Identify which cell holds the provided text, then report its (x, y) central coordinate. 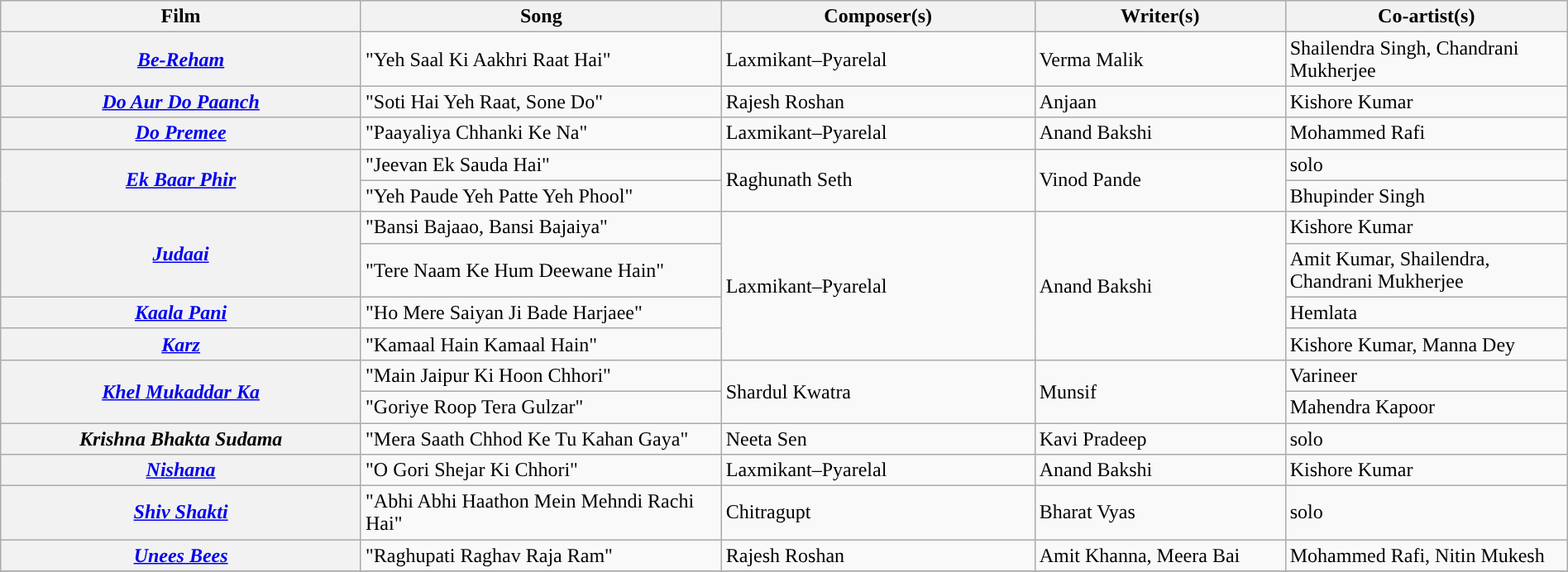
Composer(s) (878, 17)
"Goriye Roop Tera Gulzar" (541, 407)
Ek Baar Phir (181, 180)
Bharat Vyas (1159, 512)
Karz (181, 344)
"Yeh Saal Ki Aakhri Raat Hai" (541, 60)
Co-artist(s) (1426, 17)
"Jeevan Ek Sauda Hai" (541, 164)
Unees Bees (181, 555)
"Yeh Paude Yeh Patte Yeh Phool" (541, 196)
Khel Mukaddar Ka (181, 391)
Be-Reham (181, 60)
Munsif (1159, 391)
Neeta Sen (878, 439)
"Raghupati Raghav Raja Ram" (541, 555)
Shiv Shakti (181, 512)
"Abhi Abhi Haathon Mein Mehndi Rachi Hai" (541, 512)
Bhupinder Singh (1426, 196)
Shardul Kwatra (878, 391)
"Main Jaipur Ki Hoon Chhori" (541, 375)
Mohammed Rafi, Nitin Mukesh (1426, 555)
Hemlata (1426, 312)
"Tere Naam Ke Hum Deewane Hain" (541, 269)
Song (541, 17)
"Bansi Bajaao, Bansi Bajaiya" (541, 227)
Kishore Kumar, Manna Dey (1426, 344)
Anjaan (1159, 102)
Writer(s) (1159, 17)
Amit Khanna, Meera Bai (1159, 555)
Do Aur Do Paanch (181, 102)
Kavi Pradeep (1159, 439)
"Soti Hai Yeh Raat, Sone Do" (541, 102)
Krishna Bhakta Sudama (181, 439)
"Paayaliya Chhanki Ke Na" (541, 133)
Raghunath Seth (878, 180)
Nishana (181, 470)
Mahendra Kapoor (1426, 407)
Verma Malik (1159, 60)
Do Premee (181, 133)
Chitragupt (878, 512)
Varineer (1426, 375)
"O Gori Shejar Ki Chhori" (541, 470)
"Ho Mere Saiyan Ji Bade Harjaee" (541, 312)
Kaala Pani (181, 312)
Vinod Pande (1159, 180)
"Mera Saath Chhod Ke Tu Kahan Gaya" (541, 439)
Amit Kumar, Shailendra, Chandrani Mukherjee (1426, 269)
Judaai (181, 255)
Mohammed Rafi (1426, 133)
"Kamaal Hain Kamaal Hain" (541, 344)
Shailendra Singh, Chandrani Mukherjee (1426, 60)
Film (181, 17)
